Scan for the cell matching the given text and deliver its (x, y) coordinate at center. 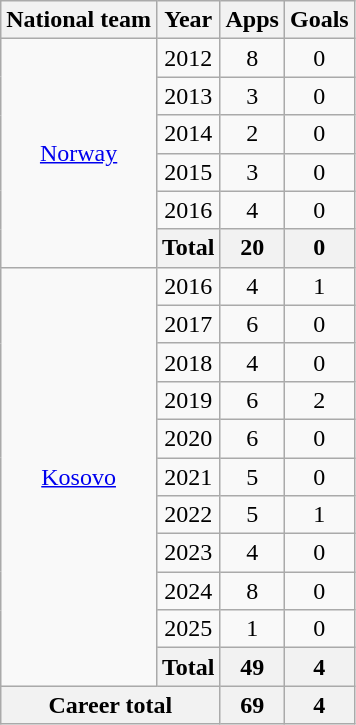
2019 (188, 400)
2023 (188, 553)
2025 (188, 629)
2017 (188, 324)
2020 (188, 438)
2022 (188, 515)
2013 (188, 96)
2018 (188, 362)
Goals (319, 20)
69 (252, 705)
2012 (188, 58)
2014 (188, 134)
2021 (188, 477)
49 (252, 667)
Career total (110, 705)
2024 (188, 591)
Apps (252, 20)
Norway (79, 153)
2015 (188, 172)
Year (188, 20)
National team (79, 20)
20 (252, 248)
Kosovo (79, 476)
